Find where the given text appears and provide that cell's center as [x, y] coordinate. 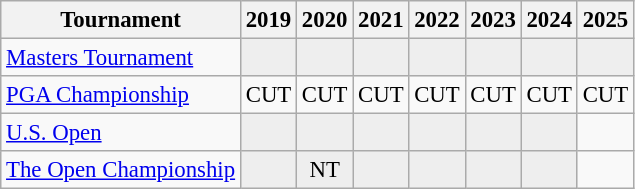
The Open Championship [121, 170]
PGA Championship [121, 95]
2019 [268, 20]
U.S. Open [121, 133]
2024 [549, 20]
2022 [437, 20]
NT [325, 170]
2020 [325, 20]
Tournament [121, 20]
2023 [493, 20]
2021 [381, 20]
Masters Tournament [121, 58]
2025 [605, 20]
